Pinpoint the cell where the given text exists, returning its [X, Y] midpoint coordinate. 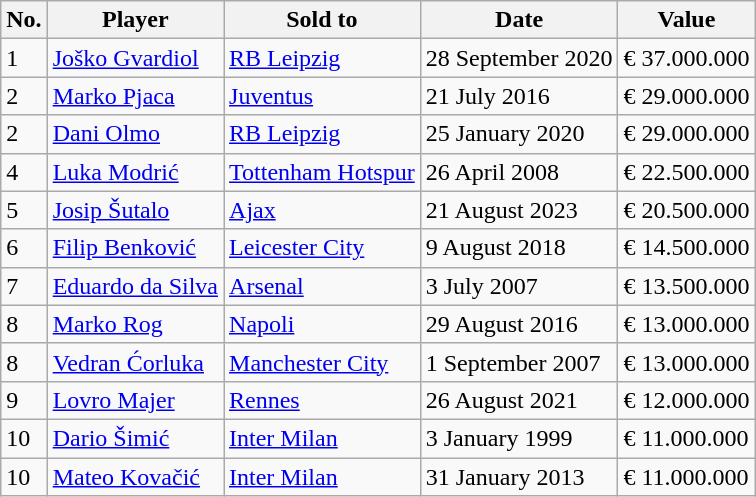
1 [24, 58]
Value [686, 20]
Dani Olmo [135, 134]
5 [24, 210]
6 [24, 248]
€ 37.000.000 [686, 58]
21 August 2023 [519, 210]
26 August 2021 [519, 400]
Lovro Majer [135, 400]
9 August 2018 [519, 248]
26 April 2008 [519, 172]
€ 13.500.000 [686, 286]
No. [24, 20]
31 January 2013 [519, 477]
Arsenal [322, 286]
28 September 2020 [519, 58]
3 January 1999 [519, 438]
Ajax [322, 210]
Vedran Ćorluka [135, 362]
25 January 2020 [519, 134]
Eduardo da Silva [135, 286]
€ 20.500.000 [686, 210]
Joško Gvardiol [135, 58]
Napoli [322, 324]
Rennes [322, 400]
Leicester City [322, 248]
Filip Benković [135, 248]
Josip Šutalo [135, 210]
€ 22.500.000 [686, 172]
Marko Rog [135, 324]
Sold to [322, 20]
9 [24, 400]
7 [24, 286]
€ 14.500.000 [686, 248]
4 [24, 172]
Mateo Kovačić [135, 477]
29 August 2016 [519, 324]
3 July 2007 [519, 286]
21 July 2016 [519, 96]
Manchester City [322, 362]
Marko Pjaca [135, 96]
Player [135, 20]
Luka Modrić [135, 172]
Tottenham Hotspur [322, 172]
1 September 2007 [519, 362]
Juventus [322, 96]
Dario Šimić [135, 438]
€ 12.000.000 [686, 400]
Date [519, 20]
